Capture the cell that displays the provided text and extract its (x, y) central coordinate. 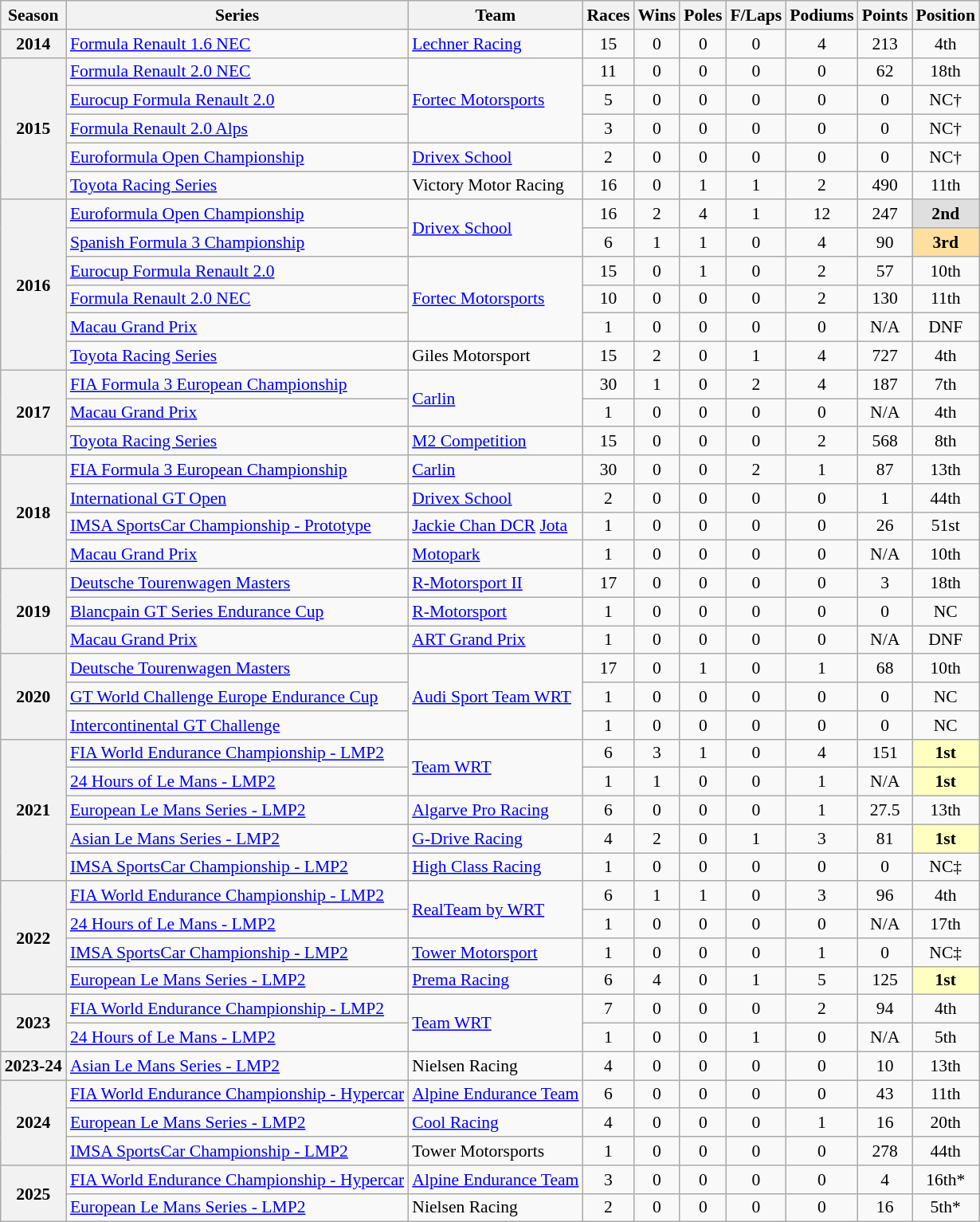
Spanish Formula 3 Championship (237, 242)
68 (885, 669)
2017 (33, 413)
151 (885, 753)
Intercontinental GT Challenge (237, 725)
2016 (33, 285)
2020 (33, 697)
2023-24 (33, 1066)
94 (885, 1009)
62 (885, 72)
IMSA SportsCar Championship - Prototype (237, 526)
125 (885, 980)
Poles (703, 15)
International GT Open (237, 498)
Points (885, 15)
RealTeam by WRT (496, 910)
2019 (33, 612)
87 (885, 470)
51st (945, 526)
2014 (33, 44)
12 (822, 214)
2021 (33, 810)
187 (885, 384)
7th (945, 384)
2023 (33, 1024)
247 (885, 214)
GT World Challenge Europe Endurance Cup (237, 697)
7 (608, 1009)
G-Drive Racing (496, 839)
Season (33, 15)
727 (885, 356)
96 (885, 896)
16th* (945, 1180)
R-Motorsport (496, 611)
Races (608, 15)
490 (885, 186)
26 (885, 526)
Blancpain GT Series Endurance Cup (237, 611)
Wins (657, 15)
Series (237, 15)
Victory Motor Racing (496, 186)
Position (945, 15)
90 (885, 242)
2nd (945, 214)
278 (885, 1151)
Jackie Chan DCR Jota (496, 526)
130 (885, 299)
5th (945, 1038)
Giles Motorsport (496, 356)
2018 (33, 512)
2024 (33, 1122)
F/Laps (755, 15)
Prema Racing (496, 980)
2015 (33, 128)
High Class Racing (496, 867)
Formula Renault 1.6 NEC (237, 44)
Audi Sport Team WRT (496, 697)
20th (945, 1123)
Formula Renault 2.0 Alps (237, 129)
2025 (33, 1194)
57 (885, 271)
8th (945, 442)
43 (885, 1094)
2022 (33, 938)
M2 Competition (496, 442)
ART Grand Prix (496, 640)
Algarve Pro Racing (496, 811)
Tower Motorsport (496, 953)
Cool Racing (496, 1123)
213 (885, 44)
81 (885, 839)
Team (496, 15)
17th (945, 924)
Lechner Racing (496, 44)
11 (608, 72)
R-Motorsport II (496, 583)
Motopark (496, 555)
568 (885, 442)
3rd (945, 242)
Tower Motorsports (496, 1151)
27.5 (885, 811)
Podiums (822, 15)
5th* (945, 1208)
